Provide the [X, Y] coordinate of the cell's center where the given text is located.  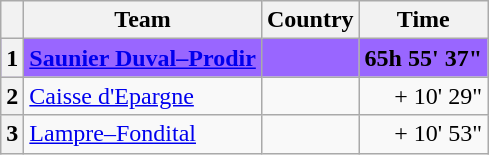
Time [423, 20]
2 [12, 96]
Caisse d'Epargne [143, 96]
Lampre–Fondital [143, 134]
1 [12, 58]
Saunier Duval–Prodir [143, 58]
Team [143, 20]
3 [12, 134]
+ 10' 29" [423, 96]
65h 55' 37" [423, 58]
+ 10' 53" [423, 134]
Country [310, 20]
